From the cell containing the given text, extract its center point as [X, Y] coordinate. 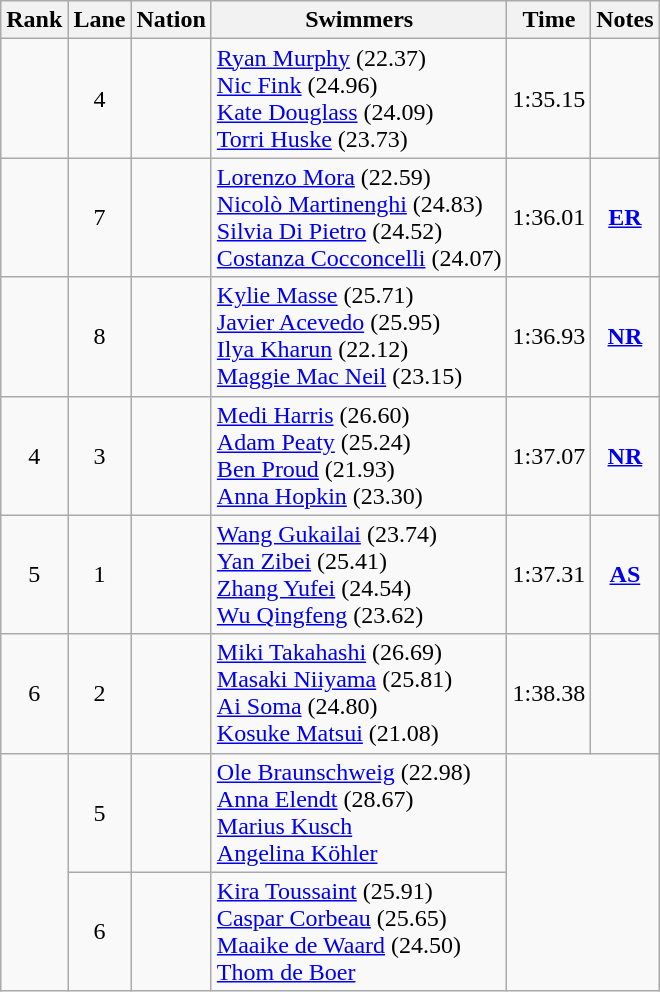
1:37.31 [549, 574]
1:38.38 [549, 694]
Notes [625, 20]
1 [100, 574]
Miki Takahashi (26.69)Masaki Niiyama (25.81)Ai Soma (24.80)Kosuke Matsui (21.08) [359, 694]
Rank [34, 20]
Time [549, 20]
Wang Gukailai (23.74)Yan Zibei (25.41)Zhang Yufei (24.54)Wu Qingfeng (23.62) [359, 574]
1:37.07 [549, 456]
8 [100, 336]
Ryan Murphy (22.37)Nic Fink (24.96)Kate Douglass (24.09)Torri Huske (23.73) [359, 98]
7 [100, 218]
Swimmers [359, 20]
Ole Braunschweig (22.98)Anna Elendt (28.67)Marius KuschAngelina Köhler [359, 812]
Kira Toussaint (25.91)Caspar Corbeau (25.65)Maaike de Waard (24.50)Thom de Boer [359, 932]
Medi Harris (26.60)Adam Peaty (25.24)Ben Proud (21.93)Anna Hopkin (23.30) [359, 456]
Nation [171, 20]
Lorenzo Mora (22.59)Nicolò Martinenghi (24.83)Silvia Di Pietro (24.52)Costanza Cocconcelli (24.07) [359, 218]
1:36.93 [549, 336]
Kylie Masse (25.71)Javier Acevedo (25.95)Ilya Kharun (22.12)Maggie Mac Neil (23.15) [359, 336]
2 [100, 694]
1:36.01 [549, 218]
AS [625, 574]
Lane [100, 20]
3 [100, 456]
ER [625, 218]
1:35.15 [549, 98]
